Determine the [x, y] coordinate at the center of the cell enclosing the given text.  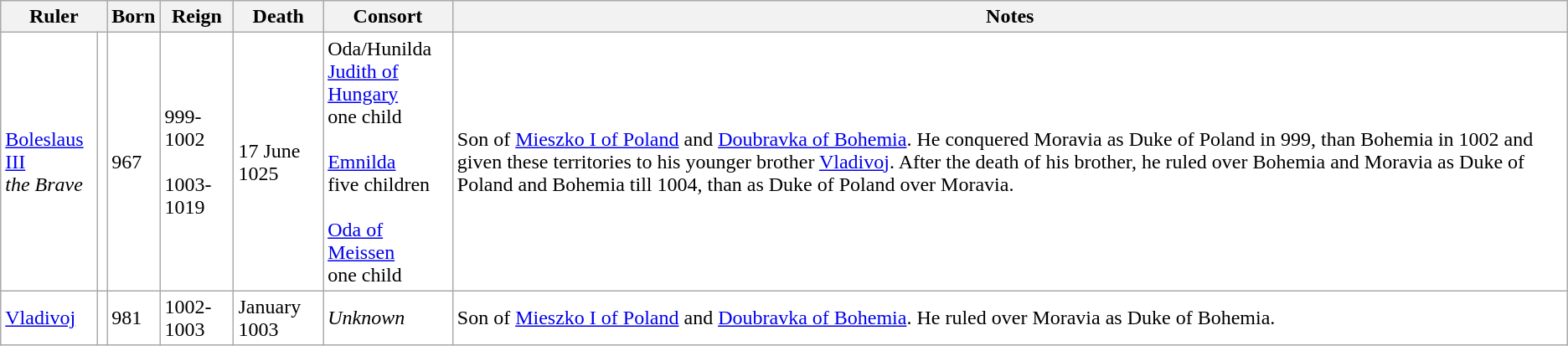
Death [278, 17]
Boleslaus IIIthe Brave [49, 162]
967 [134, 162]
Son of Mieszko I of Poland and Doubravka of Bohemia. He ruled over Moravia as Duke of Bohemia. [1010, 318]
1002-1003 [197, 318]
981 [134, 318]
Ruler [54, 17]
Notes [1010, 17]
January 1003 [278, 318]
Reign [197, 17]
Oda/HunildaJudith of Hungaryone childEmnildafive childrenOda of Meissenone child [389, 162]
Vladivoj [49, 318]
17 June 1025 [278, 162]
Born [134, 17]
Unknown [389, 318]
Consort [389, 17]
999-10021003-1019 [197, 162]
